Scan for the cell matching the given text and deliver its [x, y] coordinate at center. 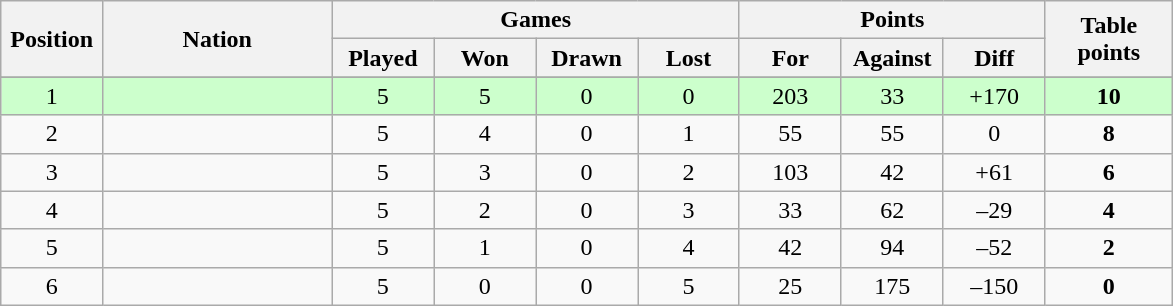
Played [383, 58]
Diff [994, 58]
8 [1109, 134]
10 [1109, 96]
Tablepoints [1109, 39]
103 [790, 172]
203 [790, 96]
+61 [994, 172]
25 [790, 286]
Games [536, 20]
94 [892, 248]
+170 [994, 96]
175 [892, 286]
Won [485, 58]
–150 [994, 286]
Nation [218, 39]
Drawn [587, 58]
–29 [994, 210]
Against [892, 58]
Position [52, 39]
Points [892, 20]
Lost [689, 58]
62 [892, 210]
For [790, 58]
–52 [994, 248]
